Identify which cell holds the provided text, then report its (X, Y) central coordinate. 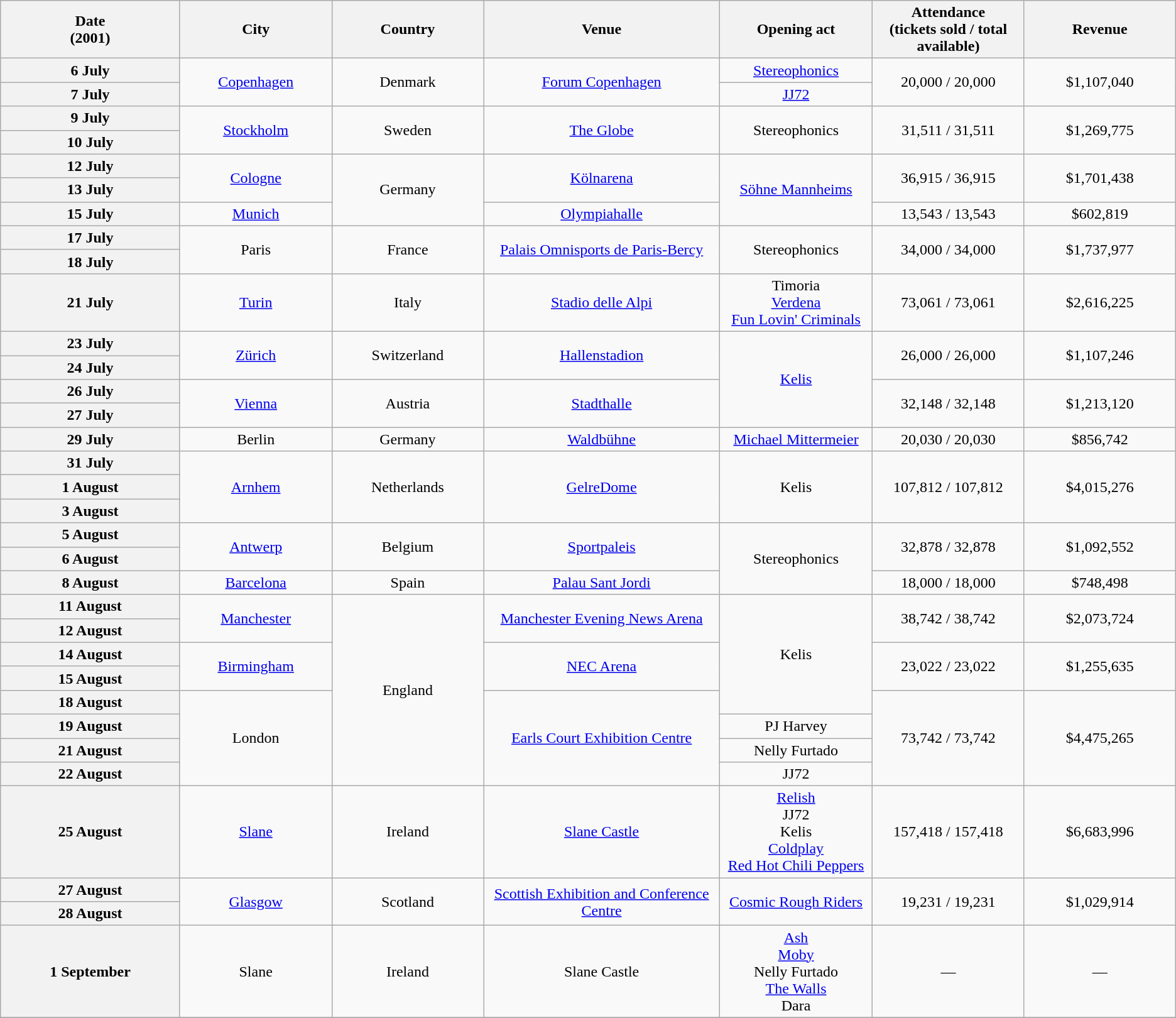
$2,616,225 (1099, 302)
73,742 / 73,742 (949, 738)
Zürich (256, 355)
31,511 / 31,511 (949, 130)
Hallenstadion (602, 355)
15 August (90, 678)
36,915 / 36,915 (949, 178)
8 August (90, 583)
$6,683,996 (1099, 832)
AshMobyNelly FurtadoThe WallsDara (797, 971)
Netherlands (408, 487)
RelishJJ72KelisColdplayRed Hot Chili Peppers (797, 832)
12 July (90, 166)
Opening act (797, 30)
15 July (90, 214)
34,000 / 34,000 (949, 249)
$4,015,276 (1099, 487)
Palais Omnisports de Paris-Bercy (602, 249)
Earls Court Exhibition Centre (602, 738)
32,148 / 32,148 (949, 403)
Paris (256, 249)
Stadio delle Alpi (602, 302)
Arnhem (256, 487)
France (408, 249)
Stockholm (256, 130)
19,231 / 19,231 (949, 902)
Denmark (408, 82)
$1,701,438 (1099, 178)
Country (408, 30)
19 August (90, 726)
$1,213,120 (1099, 403)
Copenhagen (256, 82)
27 August (90, 890)
PJ Harvey (797, 726)
Stadthalle (602, 403)
Birmingham (256, 666)
$1,737,977 (1099, 249)
27 July (90, 415)
The Globe (602, 130)
6 July (90, 70)
Manchester Evening News Arena (602, 618)
Manchester (256, 618)
Antwerp (256, 547)
$856,742 (1099, 439)
$602,819 (1099, 214)
$748,498 (1099, 583)
20,000 / 20,000 (949, 82)
Austria (408, 403)
23 July (90, 343)
Cosmic Rough Riders (797, 902)
Cologne (256, 178)
9 July (90, 118)
12 August (90, 630)
10 July (90, 142)
Söhne Mannheims (797, 190)
7 July (90, 94)
Vienna (256, 403)
Kölnarena (602, 178)
$1,029,914 (1099, 902)
18,000 / 18,000 (949, 583)
Sweden (408, 130)
Munich (256, 214)
20,030 / 20,030 (949, 439)
26 July (90, 391)
$1,255,635 (1099, 666)
TimoriaVerdenaFun Lovin' Criminals (797, 302)
18 August (90, 702)
Revenue (1099, 30)
Switzerland (408, 355)
GelreDome (602, 487)
1 August (90, 487)
5 August (90, 535)
Berlin (256, 439)
23,022 / 23,022 (949, 666)
13,543 / 13,543 (949, 214)
21 July (90, 302)
NEC Arena (602, 666)
24 July (90, 368)
107,812 / 107,812 (949, 487)
1 September (90, 971)
157,418 / 157,418 (949, 832)
22 August (90, 774)
Forum Copenhagen (602, 82)
31 July (90, 463)
England (408, 690)
11 August (90, 606)
$1,107,246 (1099, 355)
17 July (90, 238)
Palau Sant Jordi (602, 583)
Sportpaleis (602, 547)
13 July (90, 190)
18 July (90, 261)
Scotland (408, 902)
Date(2001) (90, 30)
25 August (90, 832)
$1,107,040 (1099, 82)
Nelly Furtado (797, 750)
26,000 / 26,000 (949, 355)
Turin (256, 302)
73,061 / 73,061 (949, 302)
Waldbühne (602, 439)
City (256, 30)
London (256, 738)
Olympiahalle (602, 214)
6 August (90, 559)
Spain (408, 583)
Michael Mittermeier (797, 439)
$1,092,552 (1099, 547)
$2,073,724 (1099, 618)
14 August (90, 654)
28 August (90, 914)
Venue (602, 30)
21 August (90, 750)
32,878 / 32,878 (949, 547)
$4,475,265 (1099, 738)
3 August (90, 511)
Scottish Exhibition and Conference Centre (602, 902)
$1,269,775 (1099, 130)
Barcelona (256, 583)
Italy (408, 302)
29 July (90, 439)
38,742 / 38,742 (949, 618)
Belgium (408, 547)
Glasgow (256, 902)
Attendance (tickets sold / total available) (949, 30)
